Locate the cell with the specified text and output its (X, Y) center coordinate. 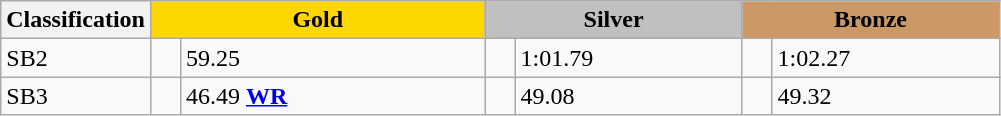
Gold (318, 20)
SB3 (76, 96)
46.49 WR (332, 96)
SB2 (76, 58)
59.25 (332, 58)
Bronze (870, 20)
Silver (614, 20)
49.32 (886, 96)
1:01.79 (628, 58)
1:02.27 (886, 58)
Classification (76, 20)
49.08 (628, 96)
